Provide the (X, Y) coordinate of the cell's center where the given text is located.  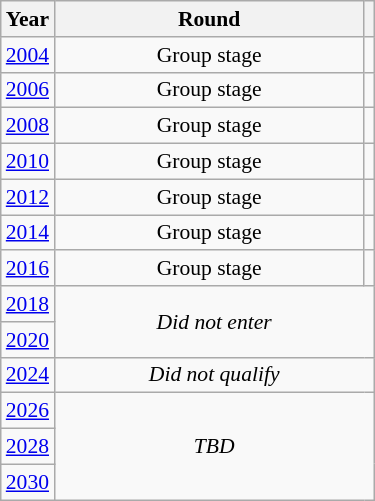
2026 (28, 411)
2014 (28, 233)
2018 (28, 304)
2010 (28, 162)
Did not enter (214, 322)
2008 (28, 126)
2030 (28, 482)
2004 (28, 55)
Year (28, 19)
2012 (28, 197)
Did not qualify (214, 375)
2006 (28, 90)
2024 (28, 375)
Round (209, 19)
2016 (28, 269)
TBD (214, 446)
2028 (28, 447)
2020 (28, 340)
